Detect which cell encompasses the target text, then output its (x, y) center coordinate. 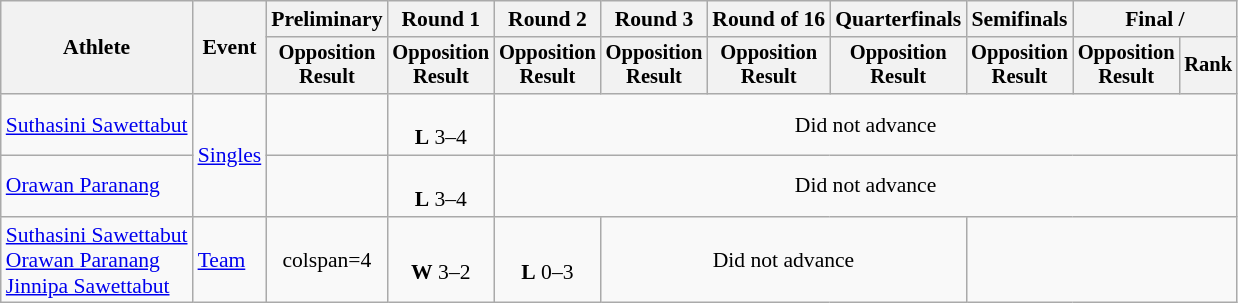
Rank (1208, 66)
Event (230, 48)
Singles (230, 155)
Quarterfinals (898, 19)
Round 1 (442, 19)
Orawan Paranang (97, 186)
Preliminary (326, 19)
Round 2 (548, 19)
Suthasini Sawettabut (97, 124)
Final / (1155, 19)
Semifinals (1020, 19)
Athlete (97, 48)
Round 3 (654, 19)
Round of 16 (768, 19)
